Locate the cell with the specified text and output its (X, Y) center coordinate. 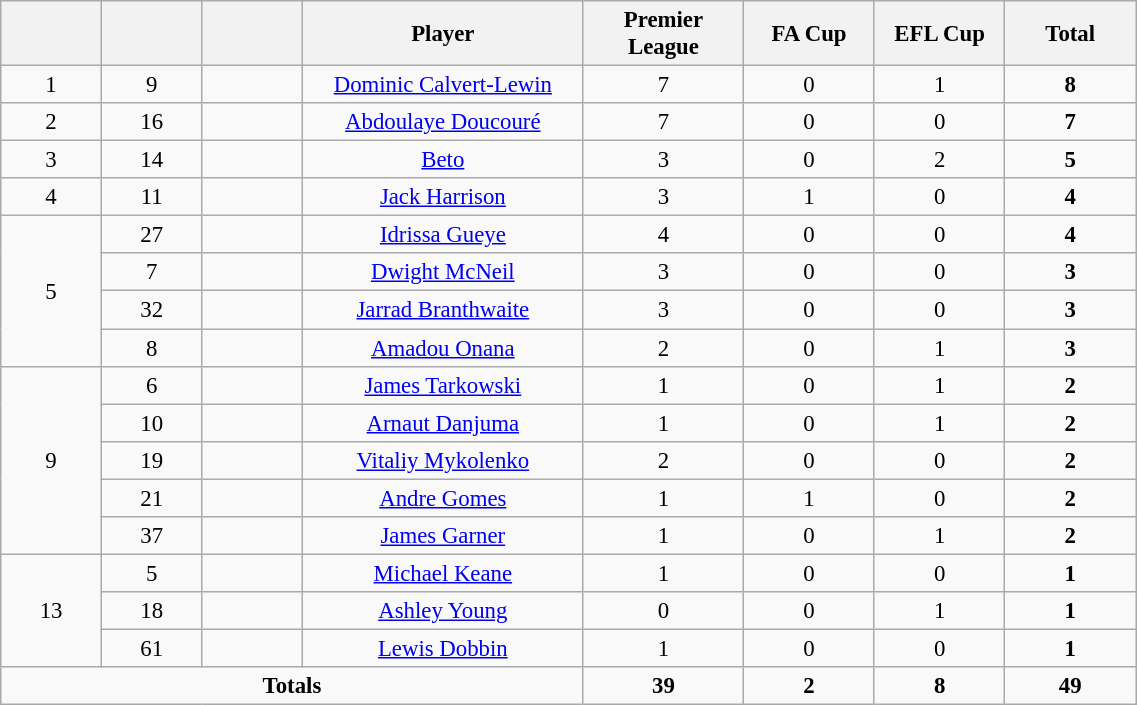
Jarrad Branthwaite (444, 310)
Arnaut Danjuma (444, 423)
21 (152, 498)
49 (1070, 686)
6 (152, 385)
Jack Harrison (444, 197)
10 (152, 423)
James Tarkowski (444, 385)
Amadou Onana (444, 348)
Premier League (664, 34)
Ashley Young (444, 611)
Andre Gomes (444, 498)
Michael Keane (444, 573)
Dominic Calvert-Lewin (444, 85)
Vitaliy Mykolenko (444, 460)
EFL Cup (940, 34)
27 (152, 235)
16 (152, 122)
11 (152, 197)
Lewis Dobbin (444, 648)
Player (444, 34)
Totals (292, 686)
37 (152, 536)
13 (52, 610)
Abdoulaye Doucouré (444, 122)
14 (152, 160)
James Garner (444, 536)
Total (1070, 34)
Idrissa Gueye (444, 235)
Beto (444, 160)
18 (152, 611)
61 (152, 648)
Dwight McNeil (444, 273)
19 (152, 460)
32 (152, 310)
FA Cup (810, 34)
39 (664, 686)
